Locate the cell with the specified text and output its (x, y) center coordinate. 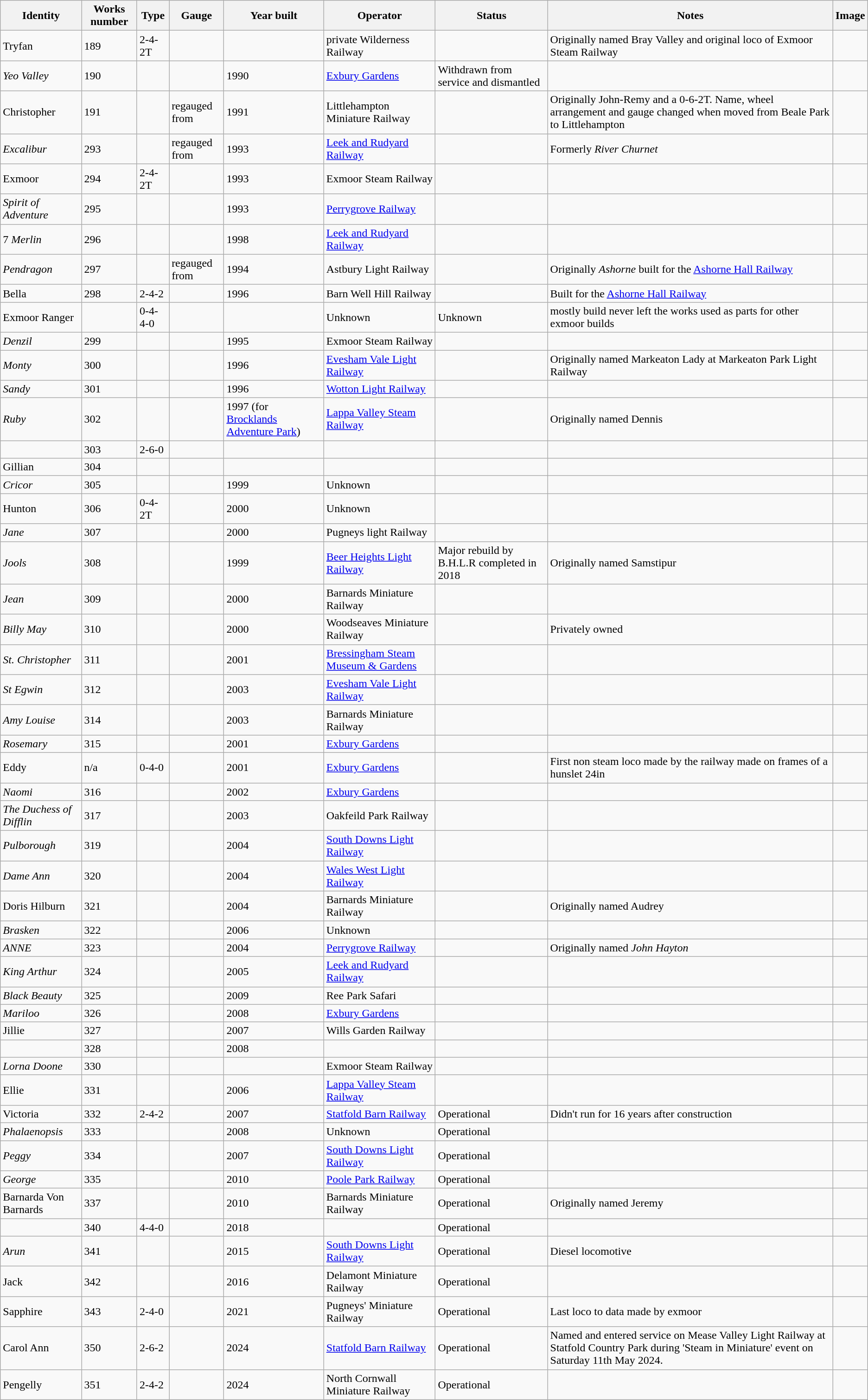
Year built (274, 16)
Spirit of Adventure (41, 209)
Amy Louise (41, 720)
Brasken (41, 930)
1995 (274, 341)
Bressingham Steam Museum & Gardens (379, 660)
The Duchess of Difflin (41, 816)
Rosemary (41, 744)
2021 (274, 1312)
Image (850, 16)
Arun (41, 1252)
335 (109, 1180)
Doris Hilburn (41, 906)
300 (109, 365)
Delamont Miniature Railway (379, 1281)
306 (109, 508)
Wotton Light Railway (379, 389)
Astbury Light Railway (379, 269)
304 (109, 467)
0-4-0 (153, 767)
Lorna Doone (41, 1066)
Originally named Markeaton Lady at Markeaton Park Light Railway (690, 365)
Phalaenopsis (41, 1131)
2002 (274, 792)
Exmoor (41, 179)
Jillie (41, 1031)
2016 (274, 1281)
Sapphire (41, 1312)
351 (109, 1384)
342 (109, 1281)
2-6-0 (153, 450)
Wills Garden Railway (379, 1031)
327 (109, 1031)
Diesel locomotive (690, 1252)
341 (109, 1252)
Tryfan (41, 45)
340 (109, 1227)
334 (109, 1155)
Peggy (41, 1155)
Beer Heights Light Railway (379, 563)
mostly build never left the works used as parts for other exmoor builds (690, 317)
First non steam loco made by the railway made on frames of a hunslet 24in (690, 767)
314 (109, 720)
private Wilderness Railway (379, 45)
328 (109, 1048)
Jools (41, 563)
St. Christopher (41, 660)
Originally named Samstipur (690, 563)
Originally named John Hayton (690, 948)
301 (109, 389)
Monty (41, 365)
Originally named Jeremy (690, 1203)
Pulborough (41, 846)
1997 (for Brocklands Adventure Park) (274, 419)
Yeo Valley (41, 76)
0-4-2T (153, 508)
George (41, 1180)
326 (109, 1013)
Pugneys' Miniature Railway (379, 1312)
Mariloo (41, 1013)
Originally named Bray Valley and original loco of Exmoor Steam Railway (690, 45)
Ruby (41, 419)
333 (109, 1131)
Status (491, 16)
324 (109, 971)
296 (109, 239)
Barnarda Von Barnards (41, 1203)
Works number (109, 16)
Sandy (41, 389)
Denzil (41, 341)
Eddy (41, 767)
King Arthur (41, 971)
310 (109, 629)
Originally John-Remy and a 0-6-2T. Name, wheel arrangement and gauge changed when moved from Beale Park to Littlehampton (690, 112)
Type (153, 16)
Operator (379, 16)
4-4-0 (153, 1227)
303 (109, 450)
Pengelly (41, 1384)
Barn Well Hill Railway (379, 293)
Billy May (41, 629)
316 (109, 792)
309 (109, 599)
Jane (41, 533)
343 (109, 1312)
307 (109, 533)
2-4-0 (153, 1312)
330 (109, 1066)
Major rebuild by B.H.L.R completed in 2018 (491, 563)
311 (109, 660)
Pugneys light Railway (379, 533)
Jean (41, 599)
Exmoor Ranger (41, 317)
Poole Park Railway (379, 1180)
297 (109, 269)
n/a (109, 767)
ANNE (41, 948)
Originally Ashorne built for the Ashorne Hall Railway (690, 269)
2005 (274, 971)
Didn't run for 16 years after construction (690, 1114)
295 (109, 209)
Black Beauty (41, 995)
Oakfeild Park Railway (379, 816)
323 (109, 948)
Gillian (41, 467)
Bella (41, 293)
Formerly River Churnet (690, 148)
Identity (41, 16)
0-4-4-0 (153, 317)
Excalibur (41, 148)
Gauge (197, 16)
North Cornwall Miniature Railway (379, 1384)
1994 (274, 269)
317 (109, 816)
Cricor (41, 485)
298 (109, 293)
325 (109, 995)
305 (109, 485)
Littlehampton Miniature Railway (379, 112)
1998 (274, 239)
1990 (274, 76)
2-6-2 (153, 1348)
Dame Ann (41, 876)
Christopher (41, 112)
Victoria (41, 1114)
332 (109, 1114)
302 (109, 419)
315 (109, 744)
Jack (41, 1281)
189 (109, 45)
190 (109, 76)
Privately owned (690, 629)
Ree Park Safari (379, 995)
2015 (274, 1252)
Pendragon (41, 269)
191 (109, 112)
Woodseaves Miniature Railway (379, 629)
320 (109, 876)
Hunton (41, 508)
St Egwin (41, 689)
312 (109, 689)
Named and entered service on Mease Valley Light Railway at Statfold Country Park during 'Steam in Miniature' event on Saturday 11th May 2024. (690, 1348)
350 (109, 1348)
Naomi (41, 792)
293 (109, 148)
1991 (274, 112)
337 (109, 1203)
321 (109, 906)
Built for the Ashorne Hall Railway (690, 293)
Withdrawn from service and dismantled (491, 76)
Originally named Audrey (690, 906)
Notes (690, 16)
Last loco to data made by exmoor (690, 1312)
Originally named Dennis (690, 419)
2009 (274, 995)
331 (109, 1090)
294 (109, 179)
Wales West Light Railway (379, 876)
7 Merlin (41, 239)
Carol Ann (41, 1348)
Ellie (41, 1090)
299 (109, 341)
2018 (274, 1227)
319 (109, 846)
308 (109, 563)
322 (109, 930)
